Extract the [X, Y] coordinate from the center of the cell holding the provided text.  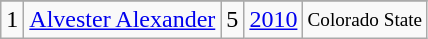
Alvester Alexander [122, 20]
2010 [274, 20]
5 [232, 20]
Colorado State [365, 20]
1 [12, 20]
